Capture the cell that displays the provided text and extract its (X, Y) central coordinate. 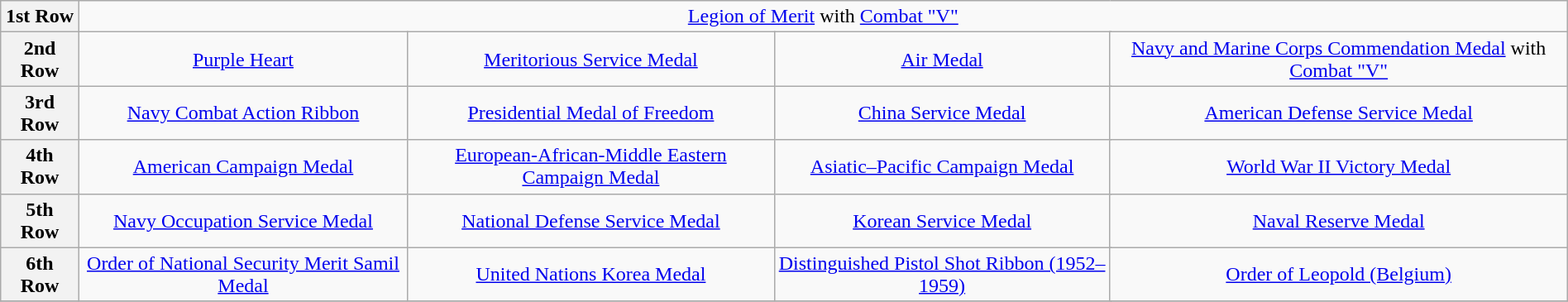
Korean Service Medal (942, 220)
Navy Occupation Service Medal (243, 220)
Navy and Marine Corps Commendation Medal with Combat "V" (1338, 60)
China Service Medal (942, 113)
Presidential Medal of Freedom (590, 113)
Distinguished Pistol Shot Ribbon (1952–1959) (942, 275)
United Nations Korea Medal (590, 275)
American Campaign Medal (243, 167)
Naval Reserve Medal (1338, 220)
4th Row (40, 167)
Navy Combat Action Ribbon (243, 113)
Meritorious Service Medal (590, 60)
European-African-Middle Eastern Campaign Medal (590, 167)
Air Medal (942, 60)
Legion of Merit with Combat "V" (823, 17)
5th Row (40, 220)
6th Row (40, 275)
Order of National Security Merit Samil Medal (243, 275)
Order of Leopold (Belgium) (1338, 275)
American Defense Service Medal (1338, 113)
1st Row (40, 17)
Asiatic–Pacific Campaign Medal (942, 167)
Purple Heart (243, 60)
3rd Row (40, 113)
2nd Row (40, 60)
World War II Victory Medal (1338, 167)
National Defense Service Medal (590, 220)
